From the cell containing the given text, extract its center point as (x, y) coordinate. 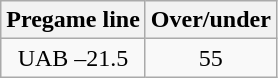
Over/under (210, 20)
Pregame line (74, 20)
55 (210, 58)
UAB –21.5 (74, 58)
